Provide the [x, y] coordinate of the cell's center where the given text is located.  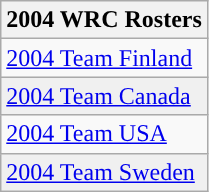
2004 WRC Rosters [104, 20]
2004 Team Finland [104, 58]
2004 Team USA [104, 134]
2004 Team Sweden [104, 172]
2004 Team Canada [104, 96]
